Detect which cell encompasses the target text, then output its [X, Y] center coordinate. 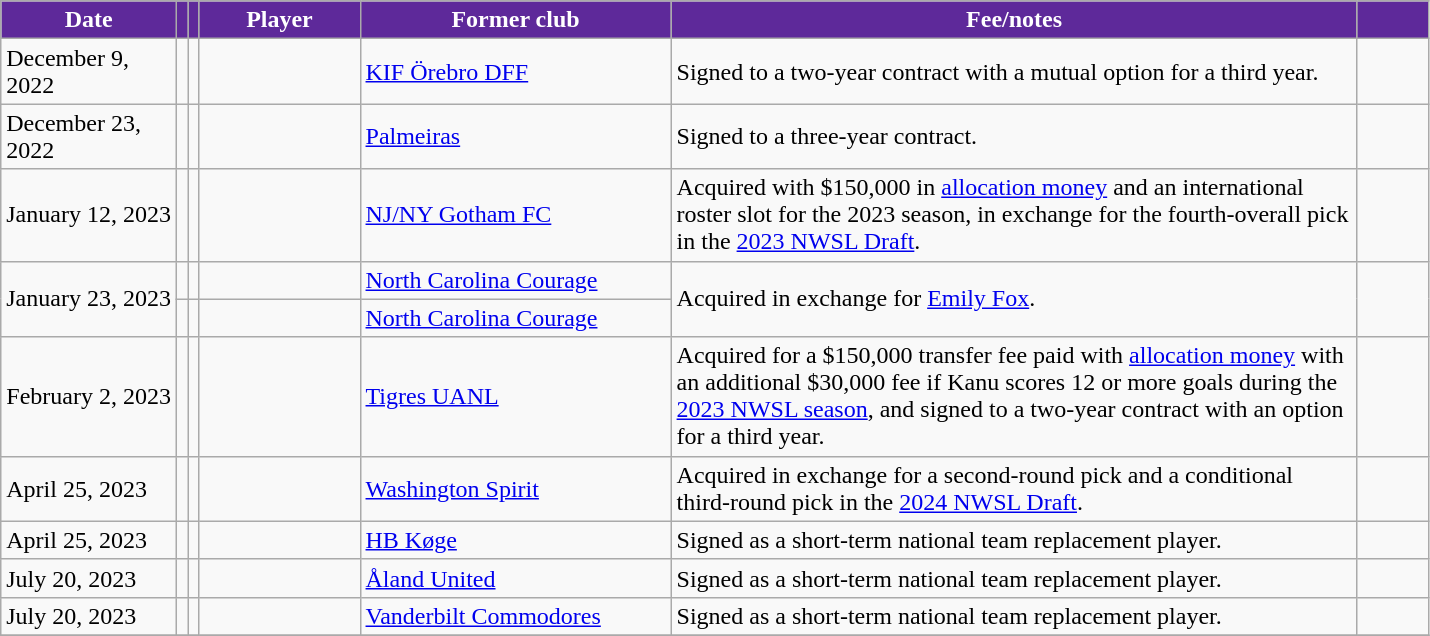
HB Køge [516, 540]
Acquired in exchange for Emily Fox. [1014, 299]
January 12, 2023 [89, 215]
NJ/NY Gotham FC [516, 215]
Former club [516, 20]
Player [280, 20]
Vanderbilt Commodores [516, 616]
Signed to a two-year contract with a mutual option for a third year. [1014, 72]
Date [89, 20]
Åland United [516, 578]
KIF Örebro DFF [516, 72]
February 2, 2023 [89, 396]
December 23, 2022 [89, 136]
December 9, 2022 [89, 72]
Palmeiras [516, 136]
Fee/notes [1014, 20]
January 23, 2023 [89, 299]
Signed to a three-year contract. [1014, 136]
Tigres UANL [516, 396]
Acquired in exchange for a second-round pick and a conditional third-round pick in the 2024 NWSL Draft. [1014, 488]
Washington Spirit [516, 488]
